Locate the cell with the specified text and output its (X, Y) center coordinate. 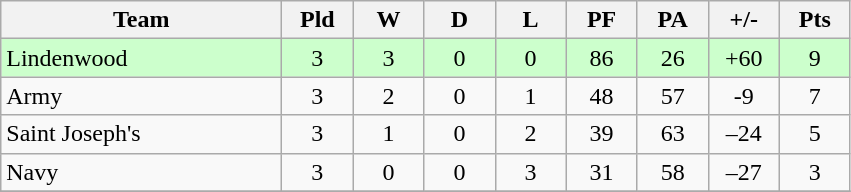
7 (814, 96)
26 (672, 58)
Team (142, 20)
31 (602, 172)
Pts (814, 20)
Saint Joseph's (142, 134)
-9 (744, 96)
–24 (744, 134)
9 (814, 58)
+60 (744, 58)
57 (672, 96)
Navy (142, 172)
L (530, 20)
–27 (744, 172)
Army (142, 96)
PA (672, 20)
D (460, 20)
63 (672, 134)
58 (672, 172)
W (388, 20)
Pld (318, 20)
PF (602, 20)
48 (602, 96)
5 (814, 134)
+/- (744, 20)
Lindenwood (142, 58)
39 (602, 134)
86 (602, 58)
